Identify which cell holds the provided text, then report its (X, Y) central coordinate. 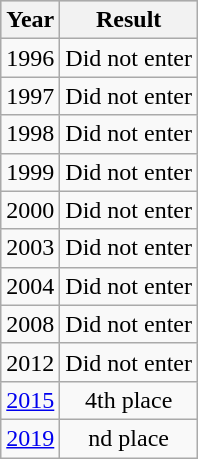
nd place (129, 438)
1998 (30, 134)
2012 (30, 362)
1997 (30, 96)
2004 (30, 286)
Result (129, 20)
2015 (30, 400)
4th place (129, 400)
2000 (30, 210)
2003 (30, 248)
Year (30, 20)
1996 (30, 58)
1999 (30, 172)
2008 (30, 324)
2019 (30, 438)
